Detect which cell encompasses the target text, then output its [X, Y] center coordinate. 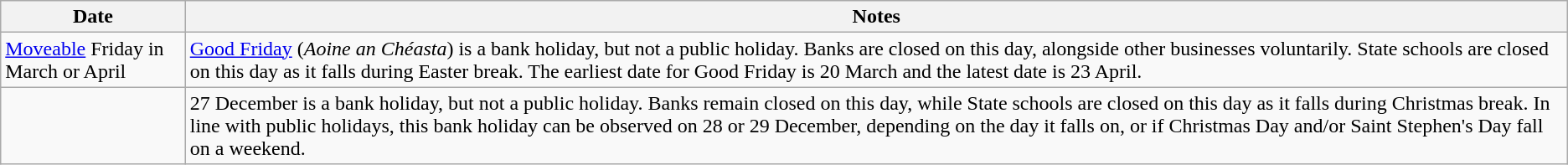
Notes [876, 17]
Moveable Friday in March or April [93, 60]
Date [93, 17]
